Determine the (X, Y) coordinate at the center of the cell enclosing the given text.  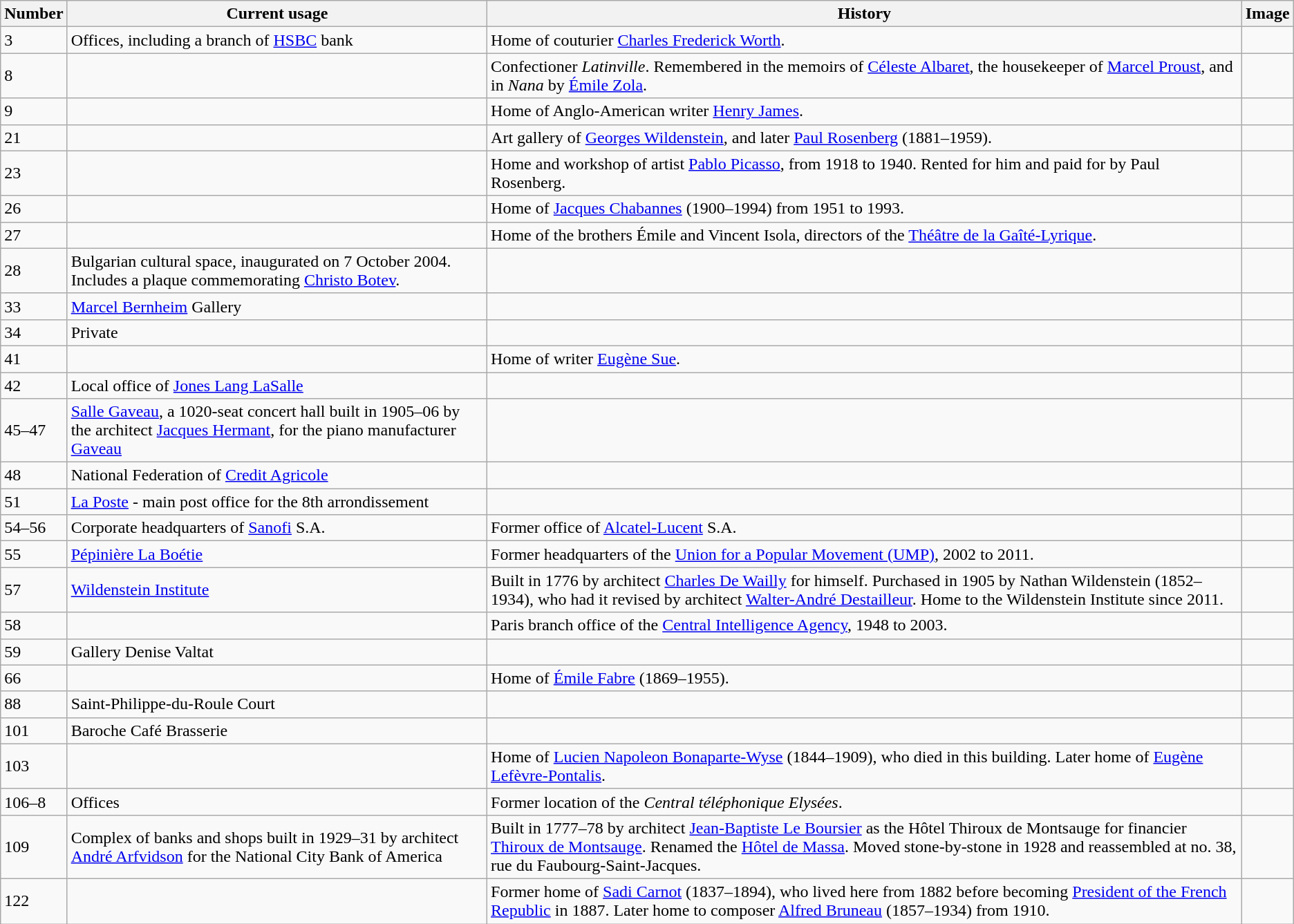
Home and workshop of artist Pablo Picasso, from 1918 to 1940. Rented for him and paid for by Paul Rosenberg. (865, 173)
La Poste - main post office for the 8th arrondissement (276, 502)
28 (34, 271)
33 (34, 306)
Image (1268, 14)
103 (34, 766)
51 (34, 502)
Corporate headquarters of Sanofi S.A. (276, 528)
109 (34, 847)
Former location of the Central téléphonique Elysées. (865, 802)
21 (34, 138)
Number (34, 14)
42 (34, 385)
23 (34, 173)
Home of Émile Fabre (1869–1955). (865, 678)
Pépinière La Boétie (276, 554)
59 (34, 652)
8 (34, 76)
41 (34, 359)
Offices, including a branch of HSBC bank (276, 40)
88 (34, 704)
Local office of Jones Lang LaSalle (276, 385)
48 (34, 475)
27 (34, 235)
Home of Jacques Chabannes (1900–1994) from 1951 to 1993. (865, 209)
Bulgarian cultural space, inaugurated on 7 October 2004. Includes a plaque commemorating Christo Botev. (276, 271)
45–47 (34, 431)
History (865, 14)
Home of the brothers Émile and Vincent Isola, directors of the Théâtre de la Gaîté-Lyrique. (865, 235)
Salle Gaveau, a 1020-seat concert hall built in 1905–06 by the architect Jacques Hermant, for the piano manufacturer Gaveau (276, 431)
66 (34, 678)
3 (34, 40)
54–56 (34, 528)
Gallery Denise Valtat (276, 652)
Private (276, 332)
Marcel Bernheim Gallery (276, 306)
Former headquarters of the Union for a Popular Movement (UMP), 2002 to 2011. (865, 554)
101 (34, 730)
National Federation of Credit Agricole (276, 475)
Home of Anglo-American writer Henry James. (865, 111)
Current usage (276, 14)
55 (34, 554)
Former office of Alcatel-Lucent S.A. (865, 528)
58 (34, 625)
Offices (276, 802)
26 (34, 209)
Baroche Café Brasserie (276, 730)
Home of couturier Charles Frederick Worth. (865, 40)
Paris branch office of the Central Intelligence Agency, 1948 to 2003. (865, 625)
34 (34, 332)
106–8 (34, 802)
Art gallery of Georges Wildenstein, and later Paul Rosenberg (1881–1959). (865, 138)
57 (34, 590)
Confectioner Latinville. Remembered in the memoirs of Céleste Albaret, the housekeeper of Marcel Proust, and in Nana by Émile Zola. (865, 76)
122 (34, 901)
9 (34, 111)
Wildenstein Institute (276, 590)
Complex of banks and shops built in 1929–31 by architect André Arfvidson for the National City Bank of America (276, 847)
Home of writer Eugène Sue. (865, 359)
Home of Lucien Napoleon Bonaparte-Wyse (1844–1909), who died in this building. Later home of Eugène Lefèvre-Pontalis. (865, 766)
Saint-Philippe-du-Roule Court (276, 704)
